Output the [x, y] coordinate of the center of the cell containing the given text.  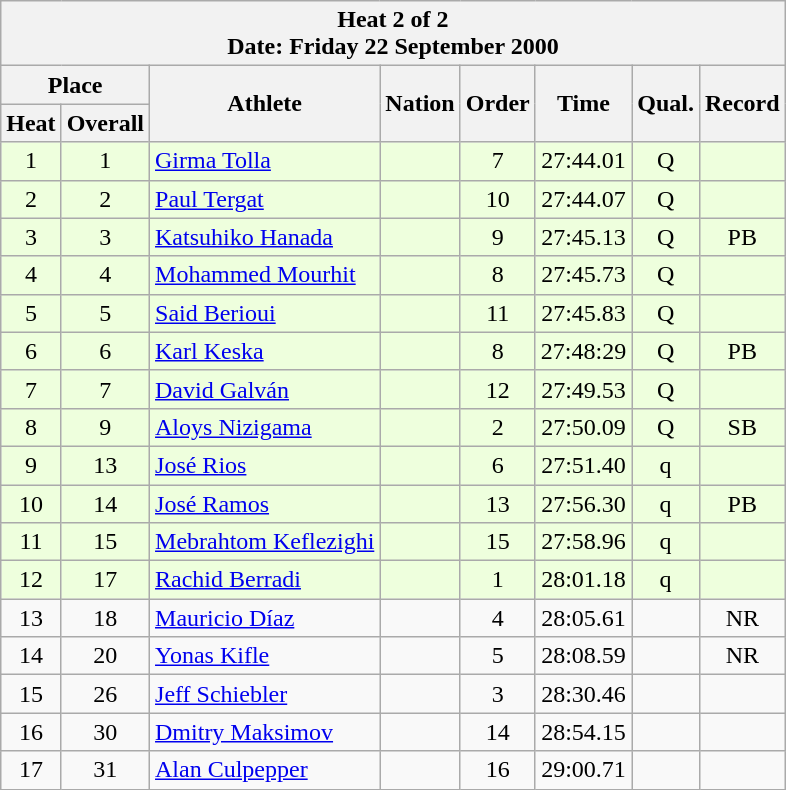
18 [105, 618]
27:45.83 [583, 313]
José Rios [265, 465]
Place [76, 85]
27:58.96 [583, 542]
Overall [105, 123]
Qual. [666, 104]
Mohammed Mourhit [265, 275]
28:30.46 [583, 694]
28:08.59 [583, 656]
28:01.18 [583, 580]
31 [105, 770]
27:45.73 [583, 275]
José Ramos [265, 503]
David Galván [265, 389]
27:44.07 [583, 199]
27:44.01 [583, 161]
Heat 2 of 2 Date: Friday 22 September 2000 [393, 34]
Heat [31, 123]
27:49.53 [583, 389]
Jeff Schiebler [265, 694]
26 [105, 694]
Girma Tolla [265, 161]
Karl Keska [265, 351]
SB [742, 427]
Yonas Kifle [265, 656]
Aloys Nizigama [265, 427]
Rachid Berradi [265, 580]
27:50.09 [583, 427]
Paul Tergat [265, 199]
20 [105, 656]
Nation [420, 104]
Said Berioui [265, 313]
28:05.61 [583, 618]
Alan Culpepper [265, 770]
Record [742, 104]
Katsuhiko Hanada [265, 237]
Mauricio Díaz [265, 618]
Dmitry Maksimov [265, 732]
27:45.13 [583, 237]
Order [498, 104]
Athlete [265, 104]
Mebrahtom Keflezighi [265, 542]
27:56.30 [583, 503]
Time [583, 104]
28:54.15 [583, 732]
27:48:29 [583, 351]
30 [105, 732]
27:51.40 [583, 465]
29:00.71 [583, 770]
